Return (x, y) of the center of cell containing provided text 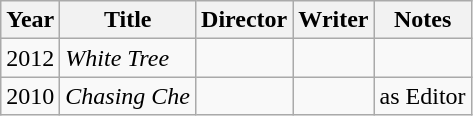
Writer (334, 20)
Year (30, 20)
as Editor (422, 96)
Notes (422, 20)
Title (128, 20)
Director (244, 20)
2012 (30, 58)
White Tree (128, 58)
Chasing Che (128, 96)
2010 (30, 96)
